Output the (x, y) coordinate of the center of the cell containing the given text.  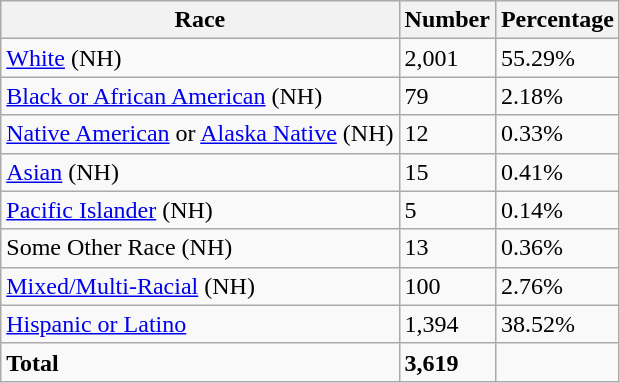
2.18% (557, 96)
5 (447, 210)
38.52% (557, 324)
3,619 (447, 362)
13 (447, 248)
Pacific Islander (NH) (200, 210)
Number (447, 20)
Some Other Race (NH) (200, 248)
0.36% (557, 248)
0.41% (557, 172)
Mixed/Multi-Racial (NH) (200, 286)
Total (200, 362)
15 (447, 172)
Percentage (557, 20)
1,394 (447, 324)
2.76% (557, 286)
0.33% (557, 134)
Native American or Alaska Native (NH) (200, 134)
79 (447, 96)
12 (447, 134)
Hispanic or Latino (200, 324)
0.14% (557, 210)
White (NH) (200, 58)
100 (447, 286)
2,001 (447, 58)
Race (200, 20)
Black or African American (NH) (200, 96)
55.29% (557, 58)
Asian (NH) (200, 172)
